Extract the [x, y] coordinate from the center of the cell holding the provided text.  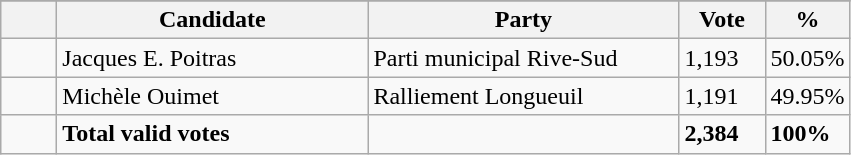
Party [524, 20]
49.95% [808, 96]
Vote [722, 20]
Total valid votes [212, 134]
Ralliement Longueuil [524, 96]
2,384 [722, 134]
Parti municipal Rive-Sud [524, 58]
Candidate [212, 20]
1,193 [722, 58]
% [808, 20]
50.05% [808, 58]
1,191 [722, 96]
100% [808, 134]
Michèle Ouimet [212, 96]
Jacques E. Poitras [212, 58]
